Pinpoint the cell where the given text exists, returning its (X, Y) midpoint coordinate. 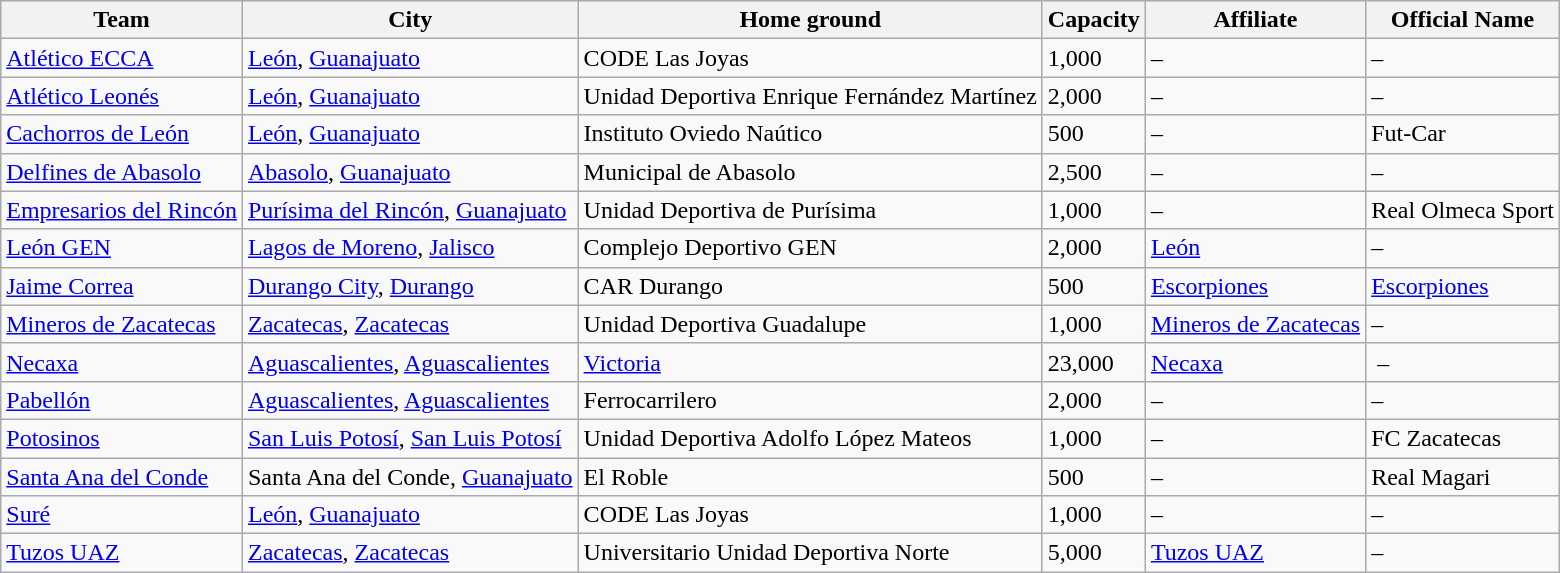
Atlético Leonés (122, 96)
City (410, 20)
Suré (122, 515)
León (1255, 248)
Unidad Deportiva Adolfo López Mateos (810, 438)
Victoria (810, 362)
Delfines de Abasolo (122, 172)
Affiliate (1255, 20)
Capacity (1094, 20)
Real Olmeca Sport (1463, 210)
Santa Ana del Conde (122, 477)
Instituto Oviedo Naútico (810, 134)
Empresarios del Rincón (122, 210)
FC Zacatecas (1463, 438)
23,000 (1094, 362)
Universitario Unidad Deportiva Norte (810, 553)
Unidad Deportiva Enrique Fernández Martínez (810, 96)
Lagos de Moreno, Jalisco (410, 248)
Official Name (1463, 20)
Durango City, Durango (410, 286)
Unidad Deportiva de Purísima (810, 210)
Fut-Car (1463, 134)
CAR Durango (810, 286)
Pabellón (122, 400)
2,500 (1094, 172)
Unidad Deportiva Guadalupe (810, 324)
Atlético ECCA (122, 58)
Team (122, 20)
Cachorros de León (122, 134)
León GEN (122, 248)
Ferrocarrilero (810, 400)
5,000 (1094, 553)
Municipal de Abasolo (810, 172)
San Luis Potosí, San Luis Potosí (410, 438)
Potosinos (122, 438)
Real Magari (1463, 477)
Jaime Correa (122, 286)
Santa Ana del Conde, Guanajuato (410, 477)
El Roble (810, 477)
Complejo Deportivo GEN (810, 248)
Purísima del Rincón, Guanajuato (410, 210)
Home ground (810, 20)
Abasolo, Guanajuato (410, 172)
